Pinpoint the cell where the given text exists, returning its (X, Y) midpoint coordinate. 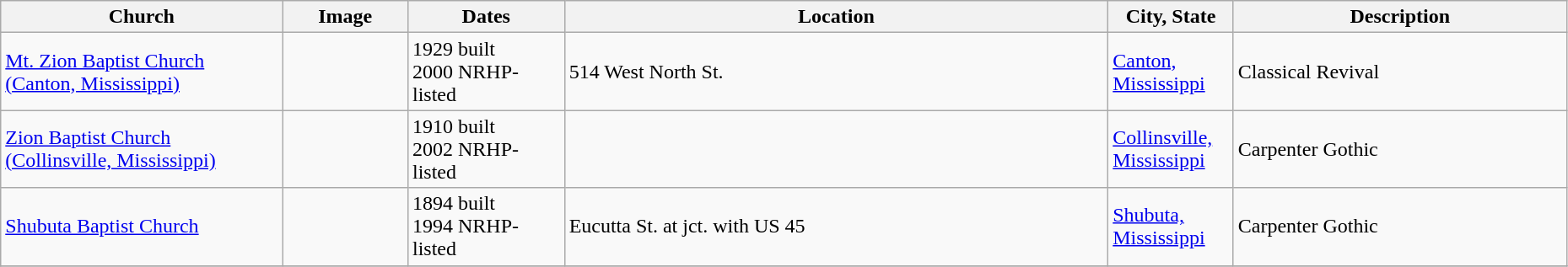
1929 built2000 NRHP-listed (486, 72)
Shubuta Baptist Church (142, 227)
Description (1400, 17)
Canton, Mississippi (1171, 72)
1910 built2002 NRHP-listed (486, 149)
Location (837, 17)
Classical Revival (1400, 72)
Mt. Zion Baptist Church (Canton, Mississippi) (142, 72)
Zion Baptist Church (Collinsville, Mississippi) (142, 149)
1894 built1994 NRHP-listed (486, 227)
City, State (1171, 17)
Image (346, 17)
Eucutta St. at jct. with US 45 (837, 227)
Church (142, 17)
Collinsville, Mississippi (1171, 149)
Shubuta, Mississippi (1171, 227)
514 West North St. (837, 72)
Dates (486, 17)
